Search for the cell housing the specified text and yield its (x, y) center coordinate. 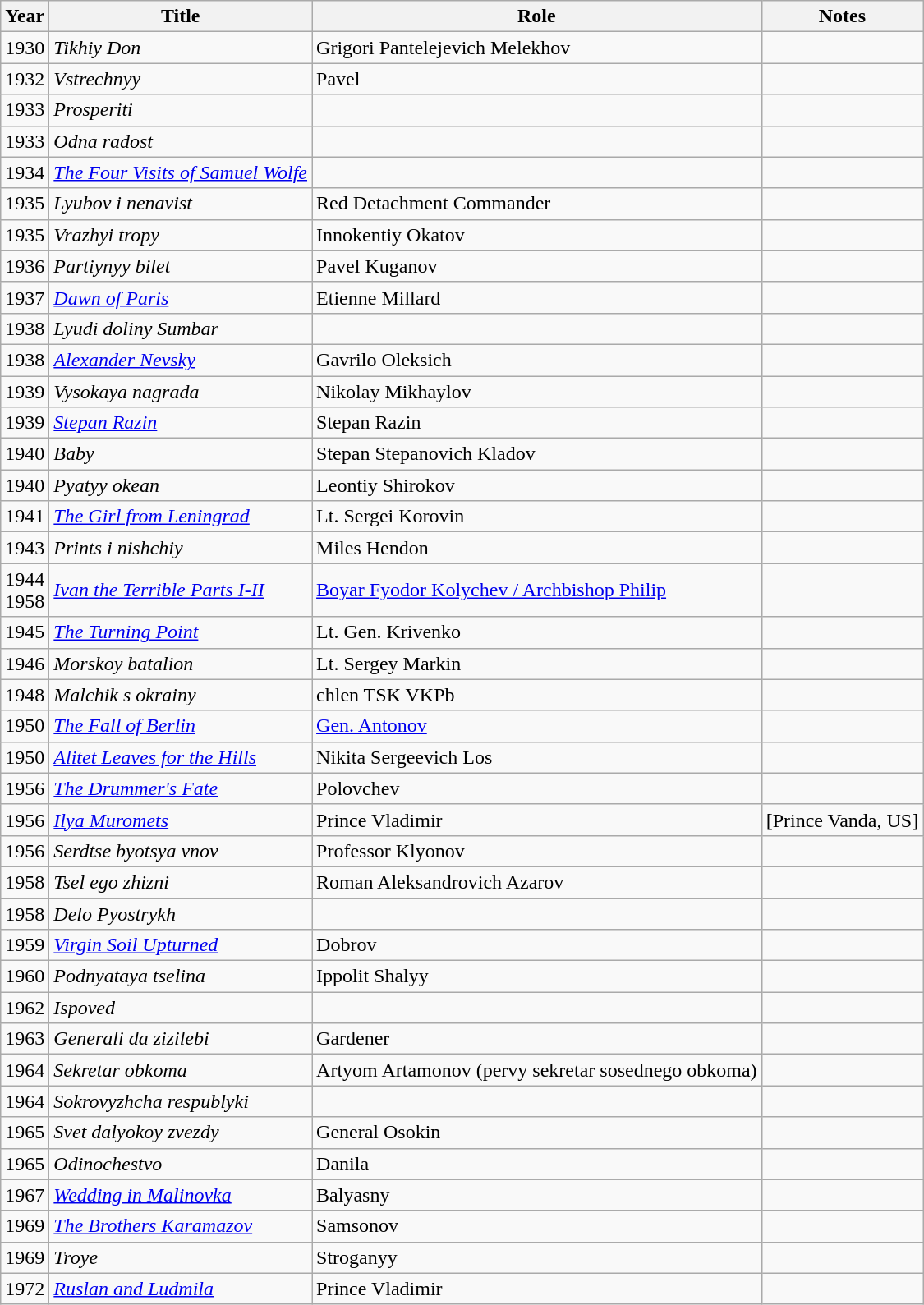
The Girl from Leningrad (181, 517)
Nikita Sergeevich Los (537, 757)
1959 (25, 945)
1937 (25, 297)
Title (181, 16)
The Four Visits of Samuel Wolfe (181, 172)
The Brothers Karamazov (181, 1226)
Vrazhyi tropy (181, 235)
Gavrilo Oleksich (537, 360)
Etienne Millard (537, 297)
1941 (25, 517)
Samsonov (537, 1226)
Odinochestvo (181, 1164)
Delo Pyostrykh (181, 914)
The Drummer's Fate (181, 788)
Ruslan and Ludmila (181, 1289)
Odna radost (181, 141)
Balyasny (537, 1195)
Tsel ego zhizni (181, 882)
Lt. Gen. Krivenko (537, 632)
Role (537, 16)
1972 (25, 1289)
Svet dalyokoy zvezdy (181, 1133)
Lyudi doliny Sumbar (181, 329)
1946 (25, 664)
Ispoved (181, 1008)
Notes (843, 16)
Malchik s okrainy (181, 695)
Serdtse byotsya vnov (181, 851)
Dawn of Paris (181, 297)
Pavel (537, 79)
1934 (25, 172)
1943 (25, 548)
Morskoy batalion (181, 664)
Vstrechnyy (181, 79)
Pavel Kuganov (537, 266)
19441958 (25, 590)
Grigori Pantelejevich Melekhov (537, 48)
1960 (25, 976)
Podnyataya tselina (181, 976)
Tikhiy Don (181, 48)
Ivan the Terrible Parts I-II (181, 590)
Lt. Sergey Markin (537, 664)
Baby (181, 454)
Gardener (537, 1039)
1962 (25, 1008)
Troye (181, 1257)
Nikolay Mikhaylov (537, 392)
Gen. Antonov (537, 726)
Professor Klyonov (537, 851)
Prosperiti (181, 110)
Danila (537, 1164)
Miles Hendon (537, 548)
Lt. Sergei Korovin (537, 517)
Vysokaya nagrada (181, 392)
Generali da zizilebi (181, 1039)
Prints i nishchiy (181, 548)
Sekretar obkoma (181, 1070)
The Fall of Berlin (181, 726)
Ilya Muromets (181, 820)
Virgin Soil Upturned (181, 945)
Wedding in Malinovka (181, 1195)
Roman Aleksandrovich Azarov (537, 882)
Red Detachment Commander (537, 204)
Alitet Leaves for the Hills (181, 757)
Dobrov (537, 945)
Innokentiy Okatov (537, 235)
[Prince Vanda, US] (843, 820)
Year (25, 16)
The Turning Point (181, 632)
1945 (25, 632)
1936 (25, 266)
Boyar Fyodor Kolychev / Archbishop Philip (537, 590)
Artyom Artamonov (pervy sekretar sosednego obkoma) (537, 1070)
1948 (25, 695)
Pyatyy okean (181, 485)
chlen TSK VKPb (537, 695)
Sokrovyzhcha respublyki (181, 1101)
Stroganyy (537, 1257)
Polovchev (537, 788)
Lyubov i nenavist (181, 204)
Ippolit Shalyy (537, 976)
1963 (25, 1039)
General Osokin (537, 1133)
Leontiy Shirokov (537, 485)
1932 (25, 79)
Alexander Nevsky (181, 360)
Partiynyy bilet (181, 266)
1930 (25, 48)
Stepan Stepanovich Kladov (537, 454)
1967 (25, 1195)
